Search for the cell housing the specified text and yield its [X, Y] center coordinate. 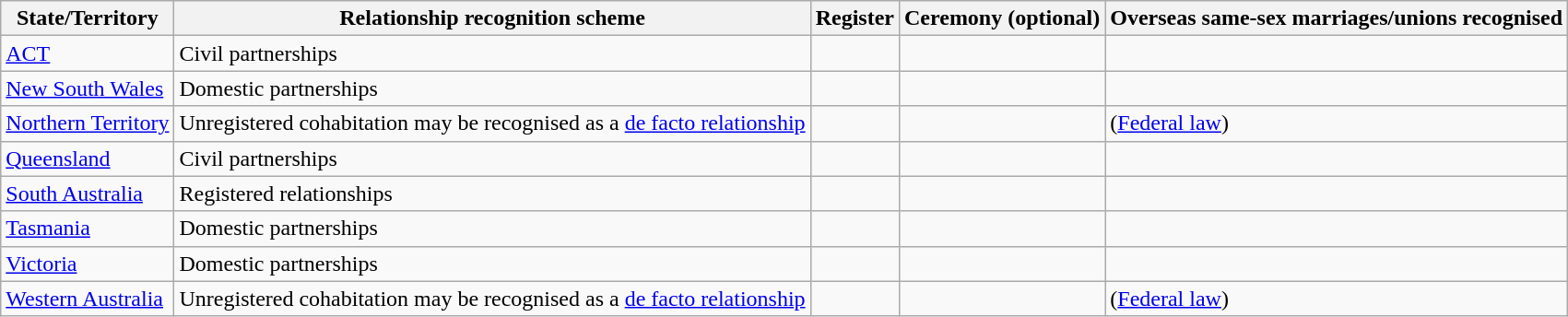
ACT [88, 53]
Overseas same-sex marriages/unions recognised [1337, 18]
Western Australia [88, 299]
Victoria [88, 264]
Northern Territory [88, 123]
South Australia [88, 194]
Tasmania [88, 229]
Registered relationships [492, 194]
Queensland [88, 158]
Ceremony (optional) [1001, 18]
Register [855, 18]
Relationship recognition scheme [492, 18]
New South Wales [88, 88]
State/Territory [88, 18]
